Extract the (X, Y) coordinate from the center of the cell holding the provided text.  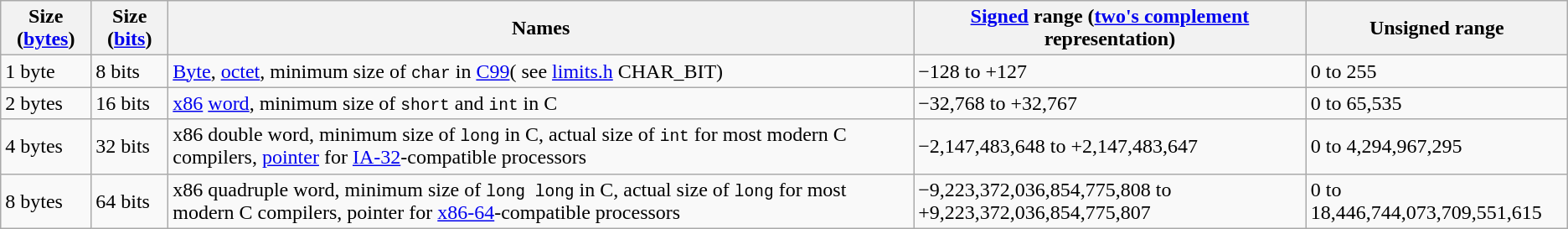
8 bits (130, 71)
32 bits (130, 146)
−2,147,483,648 to +2,147,483,647 (1111, 146)
Unsigned range (1436, 29)
Size (bits) (130, 29)
x86 word, minimum size of short and int in C (541, 103)
−32,768 to +32,767 (1111, 103)
Size (bytes) (46, 29)
0 to 255 (1436, 71)
x86 quadruple word, minimum size of long long in C, actual size of long for most modern C compilers, pointer for x86-64-compatible processors (541, 201)
0 to 65,535 (1436, 103)
8 bytes (46, 201)
1 byte (46, 71)
4 bytes (46, 146)
0 to 4,294,967,295 (1436, 146)
16 bits (130, 103)
0 to 18,446,744,073,709,551,615 (1436, 201)
64 bits (130, 201)
2 bytes (46, 103)
Names (541, 29)
x86 double word, minimum size of long in C, actual size of int for most modern C compilers, pointer for IA-32-compatible processors (541, 146)
−128 to +127 (1111, 71)
Byte, octet, minimum size of char in C99( see limits.h CHAR_BIT) (541, 71)
Signed range (two's complement representation) (1111, 29)
−9,223,372,036,854,775,808 to +9,223,372,036,854,775,807 (1111, 201)
